Detect which cell encompasses the target text, then output its (x, y) center coordinate. 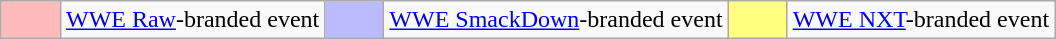
WWE SmackDown-branded event (556, 20)
WWE NXT-branded event (920, 20)
WWE Raw-branded event (192, 20)
